Scan for the cell matching the given text and deliver its [x, y] coordinate at center. 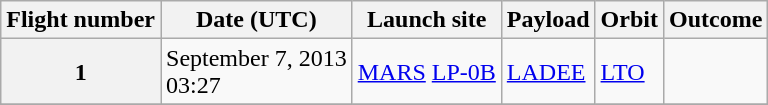
September 7, 201303:27 [256, 72]
1 [81, 72]
Payload [548, 20]
LTO [629, 72]
MARS LP-0B [426, 72]
LADEE [548, 72]
Launch site [426, 20]
Orbit [629, 20]
Outcome [715, 20]
Flight number [81, 20]
Date (UTC) [256, 20]
